Pinpoint the cell where the given text exists, returning its (x, y) midpoint coordinate. 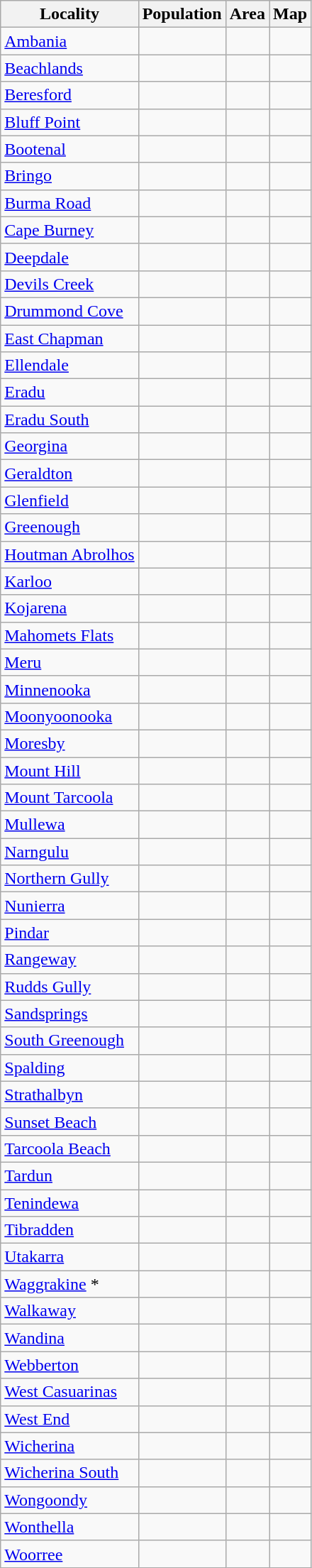
Bringo (69, 176)
Narngulu (69, 852)
West End (69, 1419)
Ellendale (69, 366)
Northern Gully (69, 879)
Wandina (69, 1338)
Moresby (69, 743)
Tenindewa (69, 1203)
Karloo (69, 581)
Mount Hill (69, 770)
Utakarra (69, 1257)
Geraldton (69, 473)
Eradu South (69, 420)
Pindar (69, 933)
Tarcoola Beach (69, 1148)
Walkaway (69, 1311)
Mount Tarcoola (69, 798)
Greenough (69, 527)
Nunierra (69, 906)
Ambania (69, 41)
Wicherina (69, 1446)
Moonyoonooka (69, 716)
Beachlands (69, 68)
Mahomets Flats (69, 635)
Minnenooka (69, 689)
Spalding (69, 1068)
Strathalbyn (69, 1095)
Georgina (69, 446)
Tardun (69, 1175)
Glenfield (69, 500)
Beresford (69, 95)
Sunset Beach (69, 1122)
Cape Burney (69, 230)
Meru (69, 662)
Map (291, 14)
Burma Road (69, 203)
East Chapman (69, 339)
Locality (69, 14)
Wicherina South (69, 1473)
Devils Creek (69, 284)
Bootenal (69, 149)
Wonthella (69, 1527)
Webberton (69, 1365)
Houtman Abrolhos (69, 554)
Mullewa (69, 825)
Area (247, 14)
Sandsprings (69, 1014)
Deepdale (69, 257)
Eradu (69, 393)
Drummond Cove (69, 311)
Waggrakine * (69, 1284)
Kojarena (69, 608)
Rangeway (69, 960)
Tibradden (69, 1230)
West Casuarinas (69, 1392)
Wongoondy (69, 1500)
South Greenough (69, 1041)
Bluff Point (69, 122)
Population (182, 14)
Woorree (69, 1554)
Rudds Gully (69, 987)
